Locate the cell with the specified text and output its [x, y] center coordinate. 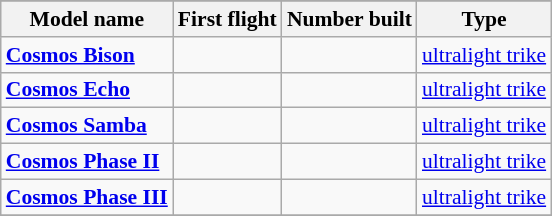
Cosmos Phase II [87, 162]
Cosmos Phase III [87, 197]
Number built [350, 19]
Cosmos Echo [87, 90]
First flight [228, 19]
Cosmos Samba [87, 126]
Type [484, 19]
Model name [87, 19]
Cosmos Bison [87, 55]
